Find where the given text appears and provide that cell's center as (X, Y) coordinate. 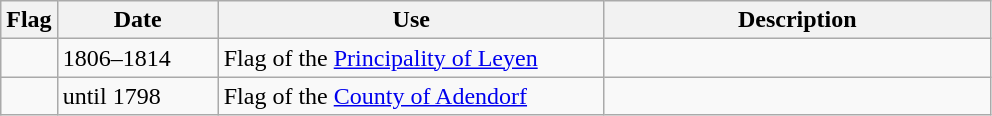
Flag of the County of Adendorf (411, 96)
Flag of the Principality of Leyen (411, 58)
Date (138, 20)
1806–1814 (138, 58)
until 1798 (138, 96)
Description (797, 20)
Flag (29, 20)
Use (411, 20)
